Capture the cell that displays the provided text and extract its [x, y] central coordinate. 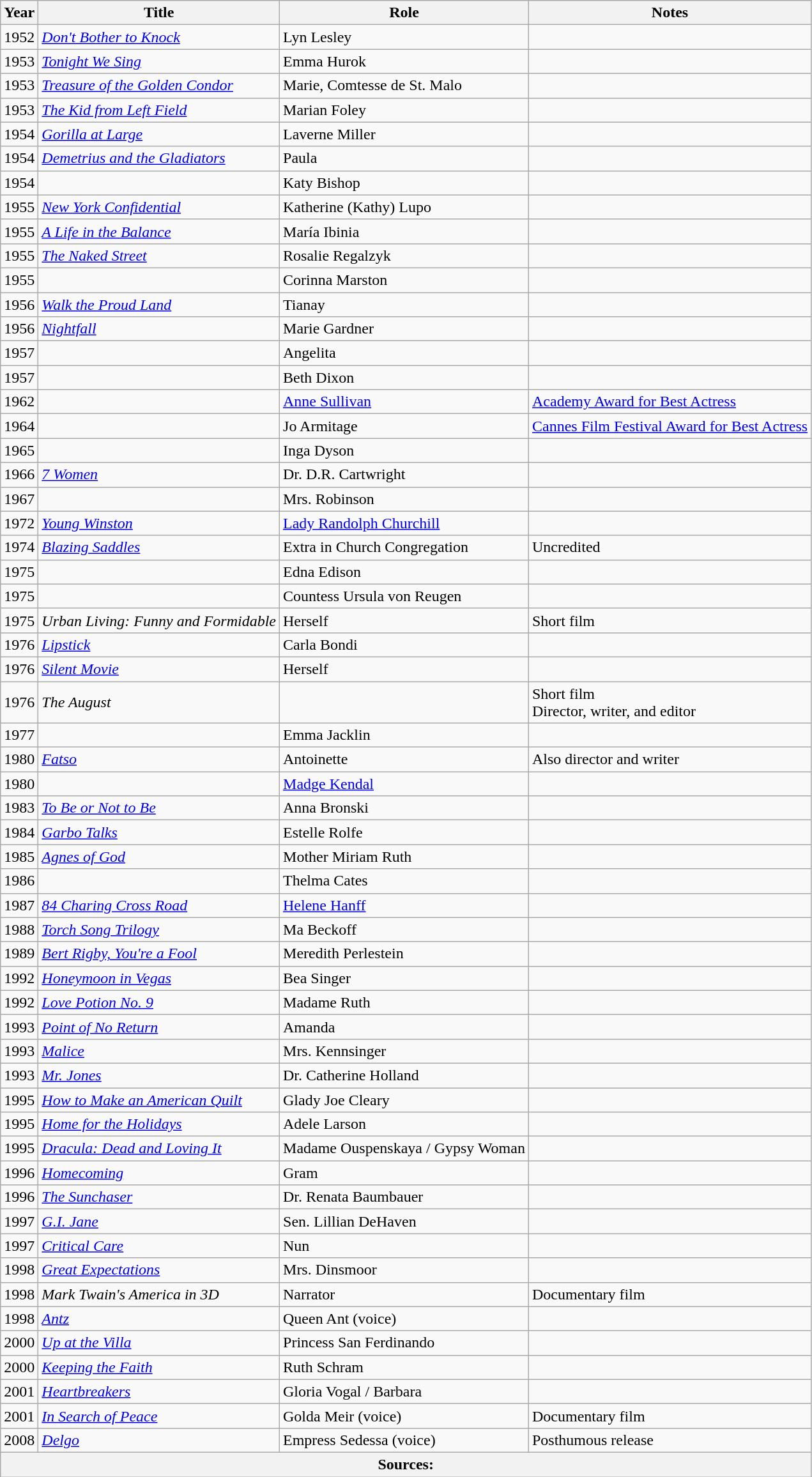
7 Women [159, 475]
Great Expectations [159, 1270]
Katy Bishop [404, 183]
Short film [670, 620]
Dr. Catherine Holland [404, 1075]
Fatso [159, 760]
Beth Dixon [404, 378]
How to Make an American Quilt [159, 1099]
Narrator [404, 1294]
Uncredited [670, 547]
1987 [19, 905]
In Search of Peace [159, 1416]
Walk the Proud Land [159, 305]
Love Potion No. 9 [159, 1002]
Katherine (Kathy) Lupo [404, 207]
Urban Living: Funny and Formidable [159, 620]
1962 [19, 402]
1967 [19, 499]
Adele Larson [404, 1124]
Carla Bondi [404, 645]
1966 [19, 475]
Dr. Renata Baumbauer [404, 1197]
Helene Hanff [404, 905]
Princess San Ferdinando [404, 1343]
Antz [159, 1319]
1988 [19, 930]
Gorilla at Large [159, 134]
1983 [19, 808]
Up at the Villa [159, 1343]
Countess Ursula von Reugen [404, 596]
Laverne Miller [404, 134]
Empress Sedessa (voice) [404, 1440]
Mrs. Dinsmoor [404, 1270]
Rosalie Regalzyk [404, 256]
G.I. Jane [159, 1221]
1984 [19, 832]
Torch Song Trilogy [159, 930]
Mrs. Robinson [404, 499]
Role [404, 13]
The Kid from Left Field [159, 110]
1965 [19, 450]
Homecoming [159, 1173]
Treasure of the Golden Condor [159, 86]
Gloria Vogal / Barbara [404, 1391]
Jo Armitage [404, 426]
Marian Foley [404, 110]
Title [159, 13]
Madame Ouspenskaya / Gypsy Woman [404, 1149]
Tonight We Sing [159, 61]
Don't Bother to Knock [159, 37]
Dracula: Dead and Loving It [159, 1149]
Extra in Church Congregation [404, 547]
Mr. Jones [159, 1075]
1986 [19, 881]
Golda Meir (voice) [404, 1416]
Gram [404, 1173]
The Sunchaser [159, 1197]
Mother Miriam Ruth [404, 857]
Inga Dyson [404, 450]
Keeping the Faith [159, 1367]
Antoinette [404, 760]
Nun [404, 1246]
Malice [159, 1051]
2008 [19, 1440]
Young Winston [159, 523]
Sources: [406, 1464]
Mrs. Kennsinger [404, 1051]
Posthumous release [670, 1440]
1989 [19, 954]
1964 [19, 426]
Marie Gardner [404, 329]
Paula [404, 158]
Cannes Film Festival Award for Best Actress [670, 426]
Meredith Perlestein [404, 954]
Edna Edison [404, 572]
Mark Twain's America in 3D [159, 1294]
Madame Ruth [404, 1002]
Glady Joe Cleary [404, 1099]
Emma Jacklin [404, 735]
A Life in the Balance [159, 231]
Thelma Cates [404, 881]
1952 [19, 37]
Heartbreakers [159, 1391]
Madge Kendal [404, 784]
Estelle Rolfe [404, 832]
The August [159, 701]
Nightfall [159, 329]
Delgo [159, 1440]
Critical Care [159, 1246]
New York Confidential [159, 207]
Dr. D.R. Cartwright [404, 475]
Notes [670, 13]
Also director and writer [670, 760]
Emma Hurok [404, 61]
The Naked Street [159, 256]
Marie, Comtesse de St. Malo [404, 86]
María Ibinia [404, 231]
Bert Rigby, You're a Fool [159, 954]
84 Charing Cross Road [159, 905]
Year [19, 13]
1985 [19, 857]
Home for the Holidays [159, 1124]
Bea Singer [404, 978]
Garbo Talks [159, 832]
Ruth Schram [404, 1367]
Agnes of God [159, 857]
Anna Bronski [404, 808]
Lipstick [159, 645]
1974 [19, 547]
Sen. Lillian DeHaven [404, 1221]
Lyn Lesley [404, 37]
1972 [19, 523]
Amanda [404, 1027]
Silent Movie [159, 669]
Queen Ant (voice) [404, 1319]
Point of No Return [159, 1027]
Academy Award for Best Actress [670, 402]
Tianay [404, 305]
Honeymoon in Vegas [159, 978]
Blazing Saddles [159, 547]
1977 [19, 735]
Demetrius and the Gladiators [159, 158]
Angelita [404, 353]
Short filmDirector, writer, and editor [670, 701]
Anne Sullivan [404, 402]
Ma Beckoff [404, 930]
Corinna Marston [404, 280]
To Be or Not to Be [159, 808]
Lady Randolph Churchill [404, 523]
